Output the [x, y] coordinate of the center of the cell containing the given text.  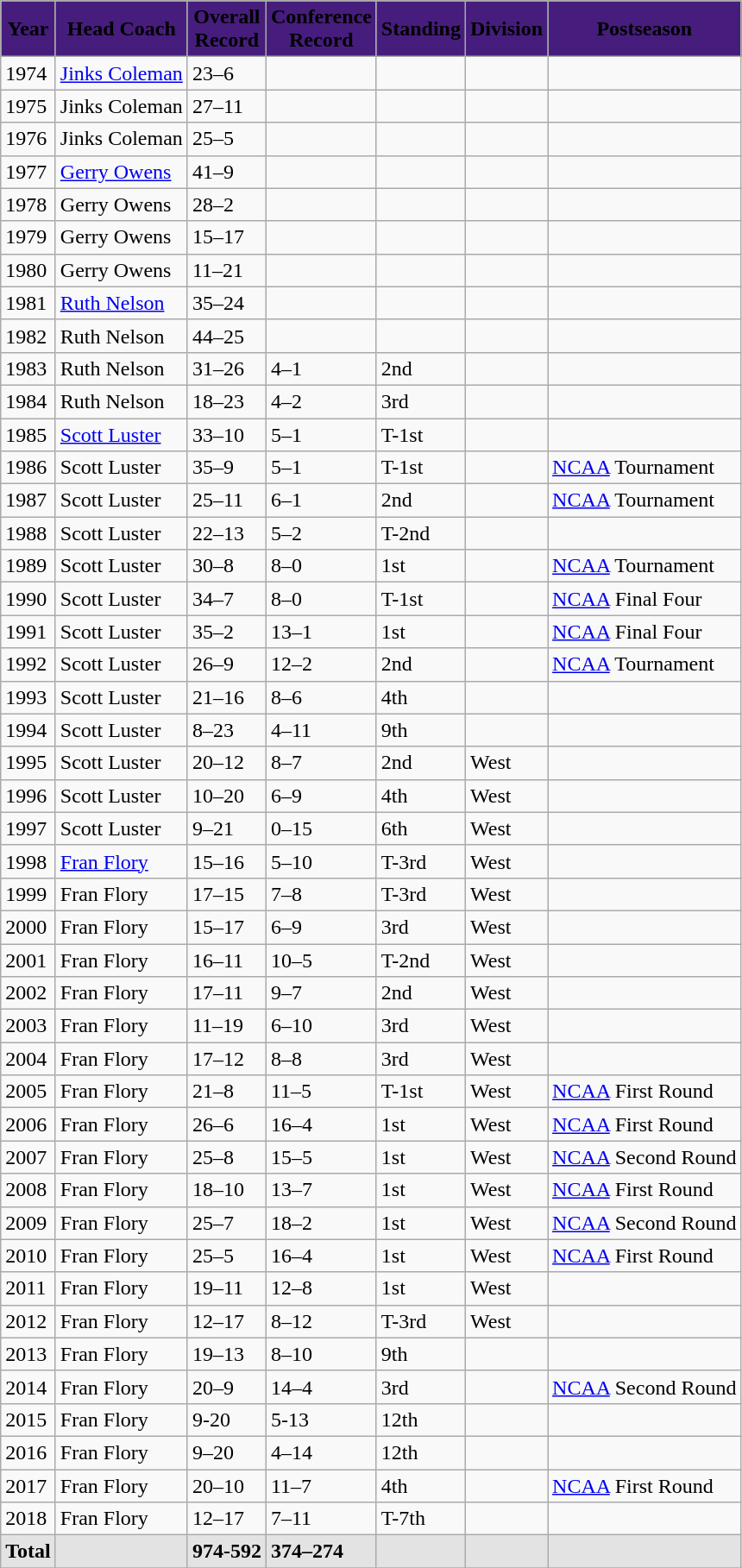
26–9 [226, 664]
1983 [28, 368]
5-13 [321, 1420]
20–9 [226, 1387]
35–2 [226, 632]
1985 [28, 434]
1975 [28, 106]
Head Coach [121, 29]
31–26 [226, 368]
374–274 [321, 1552]
15–16 [226, 861]
1980 [28, 270]
2002 [28, 993]
2000 [28, 927]
974-592 [226, 1552]
10–5 [321, 960]
19–13 [226, 1354]
Total [28, 1552]
Division [506, 29]
Postseason [645, 29]
33–10 [226, 434]
2009 [28, 1223]
18–23 [226, 401]
25–11 [226, 501]
11–5 [321, 1092]
1979 [28, 237]
1988 [28, 533]
4–11 [321, 730]
22–13 [226, 533]
9–20 [226, 1452]
Overall Record [226, 29]
2001 [28, 960]
10–20 [226, 796]
1992 [28, 664]
25–8 [226, 1157]
2008 [28, 1190]
16–11 [226, 960]
9-20 [226, 1420]
6–1 [321, 501]
1987 [28, 501]
8–12 [321, 1321]
21–8 [226, 1092]
Standing [421, 29]
1976 [28, 139]
1995 [28, 763]
12–8 [321, 1288]
2005 [28, 1092]
4–2 [321, 401]
1996 [28, 796]
9–21 [226, 828]
27–11 [226, 106]
2004 [28, 1059]
8–8 [321, 1059]
8–10 [321, 1354]
1993 [28, 697]
8–7 [321, 763]
8–23 [226, 730]
9–7 [321, 993]
2017 [28, 1485]
0–15 [321, 828]
44–25 [226, 336]
35–24 [226, 303]
8–6 [321, 697]
1990 [28, 599]
28–2 [226, 205]
1986 [28, 468]
30–8 [226, 566]
2007 [28, 1157]
2016 [28, 1452]
1998 [28, 861]
2014 [28, 1387]
6–10 [321, 1026]
1982 [28, 336]
2013 [28, 1354]
19–11 [226, 1288]
11–7 [321, 1485]
1977 [28, 172]
5–2 [321, 533]
2012 [28, 1321]
17–12 [226, 1059]
20–12 [226, 763]
35–9 [226, 468]
17–11 [226, 993]
11–21 [226, 270]
Year [28, 29]
1989 [28, 566]
T-7th [421, 1519]
1978 [28, 205]
2011 [28, 1288]
1999 [28, 894]
6th [421, 828]
18–10 [226, 1190]
1984 [28, 401]
34–7 [226, 599]
11–19 [226, 1026]
4–14 [321, 1452]
1991 [28, 632]
2006 [28, 1124]
1994 [28, 730]
25–7 [226, 1223]
1981 [28, 303]
13–7 [321, 1190]
5–10 [321, 861]
15–5 [321, 1157]
1997 [28, 828]
2018 [28, 1519]
18–2 [321, 1223]
17–15 [226, 894]
2003 [28, 1026]
Conference Record [321, 29]
1974 [28, 73]
7–11 [321, 1519]
41–9 [226, 172]
13–1 [321, 632]
12–2 [321, 664]
14–4 [321, 1387]
20–10 [226, 1485]
2010 [28, 1256]
23–6 [226, 73]
4–1 [321, 368]
26–6 [226, 1124]
7–8 [321, 894]
2015 [28, 1420]
21–16 [226, 697]
